Pinpoint the cell where the given text exists, returning its (X, Y) midpoint coordinate. 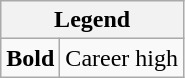
Legend (92, 20)
Bold (30, 58)
Career high (122, 58)
